Determine the (x, y) coordinate at the center of the cell enclosing the given text.  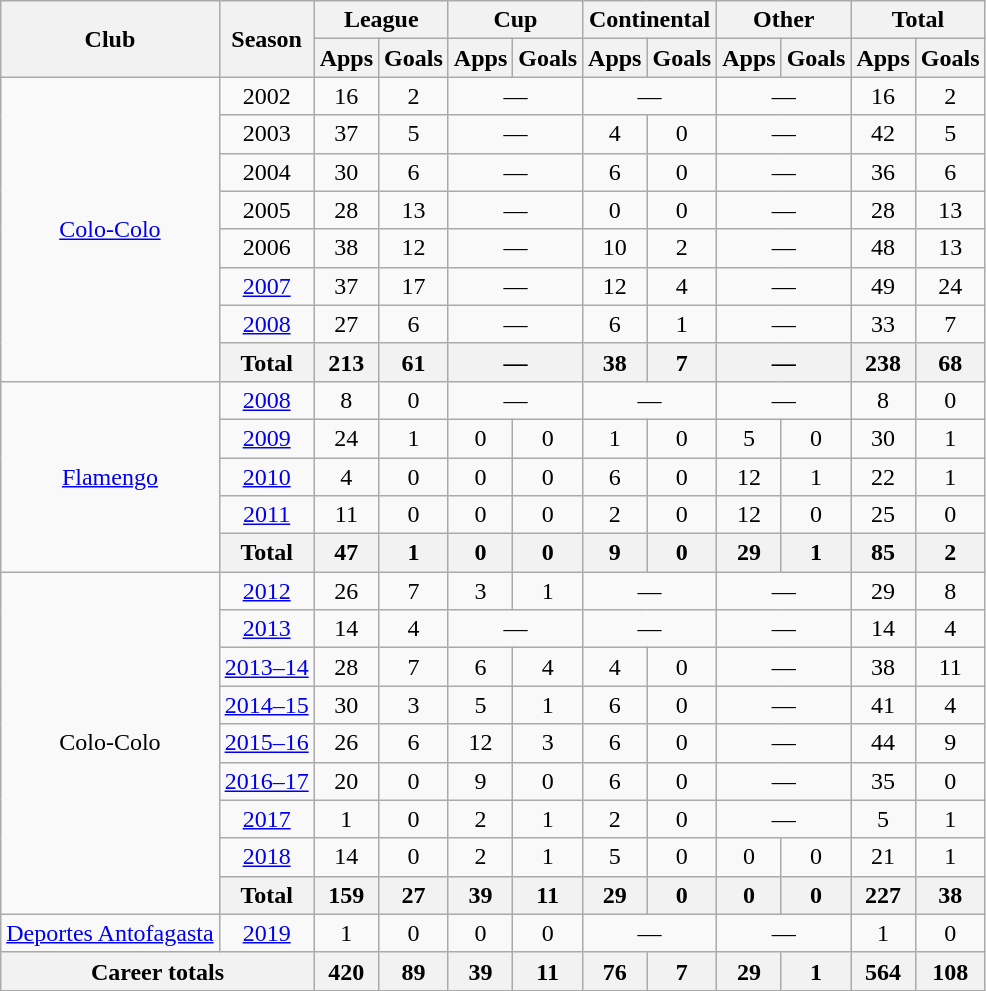
47 (346, 553)
48 (883, 248)
20 (346, 781)
564 (883, 971)
2010 (266, 477)
Continental (650, 20)
2012 (266, 591)
420 (346, 971)
85 (883, 553)
2009 (266, 438)
2015–16 (266, 743)
2019 (266, 933)
76 (615, 971)
213 (346, 362)
2003 (266, 134)
33 (883, 324)
Club (110, 39)
41 (883, 705)
Cup (515, 20)
2013–14 (266, 667)
2018 (266, 857)
25 (883, 515)
36 (883, 172)
Flamengo (110, 476)
89 (414, 971)
35 (883, 781)
44 (883, 743)
10 (615, 248)
42 (883, 134)
Career totals (158, 971)
2004 (266, 172)
2014–15 (266, 705)
Other (784, 20)
22 (883, 477)
2006 (266, 248)
68 (950, 362)
21 (883, 857)
Deportes Antofagasta (110, 933)
League (381, 20)
61 (414, 362)
Season (266, 39)
2005 (266, 210)
227 (883, 895)
17 (414, 286)
238 (883, 362)
2002 (266, 96)
2016–17 (266, 781)
49 (883, 286)
159 (346, 895)
2013 (266, 629)
108 (950, 971)
2007 (266, 286)
2017 (266, 819)
2011 (266, 515)
